Scan for the cell matching the given text and deliver its [x, y] coordinate at center. 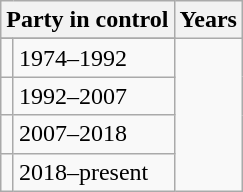
2007–2018 [94, 134]
2018–present [94, 172]
1992–2007 [94, 96]
Years [208, 20]
1974–1992 [94, 58]
Party in control [88, 20]
